Return [x, y] of the center of cell containing provided text 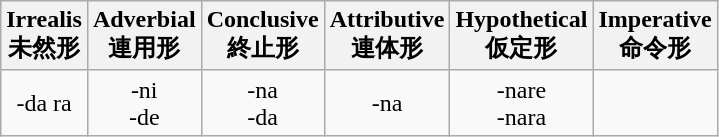
Conclusive終止形 [262, 36]
-na-da [262, 102]
-da ra [44, 102]
Attributive連体形 [387, 36]
Adverbial連用形 [144, 36]
Imperative命令形 [655, 36]
-nare-nara [522, 102]
-na [387, 102]
Irrealis未然形 [44, 36]
-ni-de [144, 102]
Hypothetical仮定形 [522, 36]
